Detect which cell encompasses the target text, then output its [x, y] center coordinate. 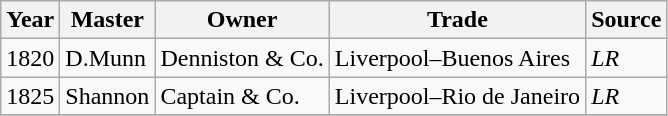
Owner [242, 20]
Shannon [108, 96]
Master [108, 20]
Trade [457, 20]
Liverpool–Rio de Janeiro [457, 96]
Captain & Co. [242, 96]
1825 [30, 96]
D.Munn [108, 58]
Liverpool–Buenos Aires [457, 58]
Denniston & Co. [242, 58]
Year [30, 20]
Source [626, 20]
1820 [30, 58]
